Extract the [X, Y] coordinate from the center of the cell holding the provided text.  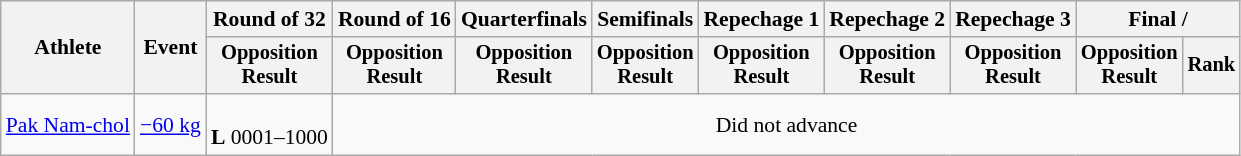
−60 kg [170, 124]
Athlete [68, 48]
Quarterfinals [524, 19]
Final / [1158, 19]
Did not advance [786, 124]
L 0001–1000 [270, 124]
Round of 32 [270, 19]
Round of 16 [394, 19]
Rank [1212, 66]
Event [170, 48]
Repechage 2 [887, 19]
Repechage 3 [1013, 19]
Pak Nam-chol [68, 124]
Semifinals [646, 19]
Repechage 1 [761, 19]
